Capture the cell that displays the provided text and extract its [X, Y] central coordinate. 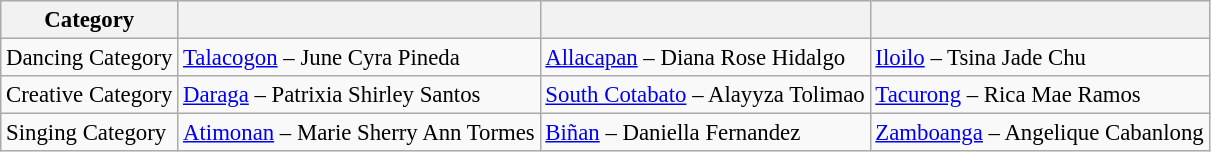
Dancing Category [90, 58]
Iloilo – Tsina Jade Chu [1040, 58]
South Cotabato – Alayyza Tolimao [705, 95]
Atimonan – Marie Sherry Ann Tormes [359, 133]
Biñan – Daniella Fernandez [705, 133]
Singing Category [90, 133]
Allacapan – Diana Rose Hidalgo [705, 58]
Talacogon – June Cyra Pineda [359, 58]
Zamboanga – Angelique Cabanlong [1040, 133]
Creative Category [90, 95]
Category [90, 20]
Tacurong – Rica Mae Ramos [1040, 95]
Daraga – Patrixia Shirley Santos [359, 95]
